For the text-containing cell, return its midpoint in [x, y] coordinate format. 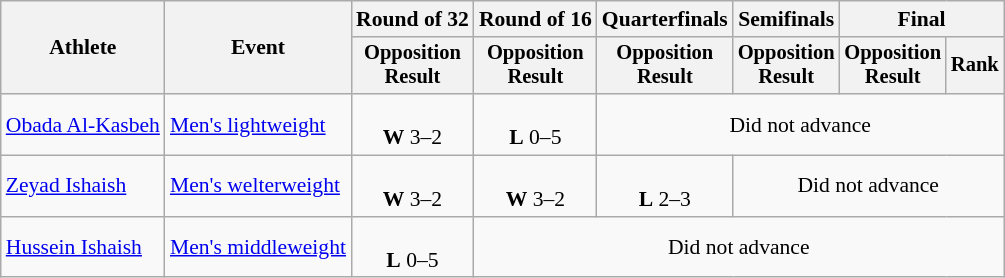
L 2–3 [665, 186]
Men's welterweight [258, 186]
Men's lightweight [258, 124]
Semifinals [786, 19]
Men's middleweight [258, 248]
Hussein Ishaish [83, 248]
Final [921, 19]
Round of 16 [536, 19]
Rank [975, 66]
Zeyad Ishaish [83, 186]
Event [258, 48]
Athlete [83, 48]
Quarterfinals [665, 19]
Round of 32 [412, 19]
Obada Al-Kasbeh [83, 124]
